Return (x, y) of the center of cell containing provided text 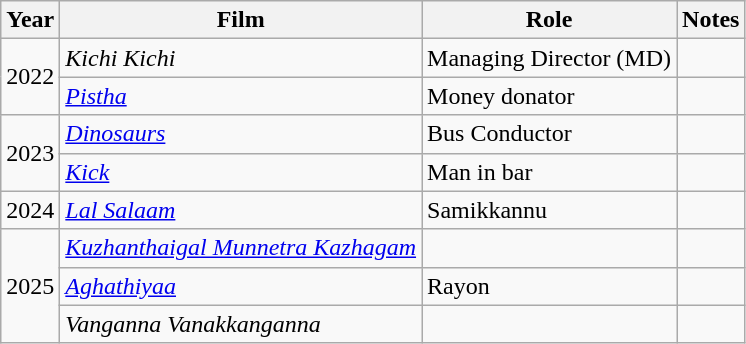
Managing Director (MD) (550, 58)
Money donator (550, 96)
Kuzhanthaigal Munnetra Kazhagam (241, 248)
Kichi Kichi (241, 58)
2025 (30, 286)
Bus Conductor (550, 134)
Film (241, 20)
Lal Salaam (241, 210)
Year (30, 20)
Dinosaurs (241, 134)
2024 (30, 210)
Samikkannu (550, 210)
Man in bar (550, 172)
2023 (30, 153)
Kick (241, 172)
Notes (711, 20)
Aghathiyaa (241, 286)
2022 (30, 77)
Rayon (550, 286)
Role (550, 20)
Vanganna Vanakkanganna (241, 324)
Pistha (241, 96)
